Output the [X, Y] coordinate of the center of the cell containing the given text.  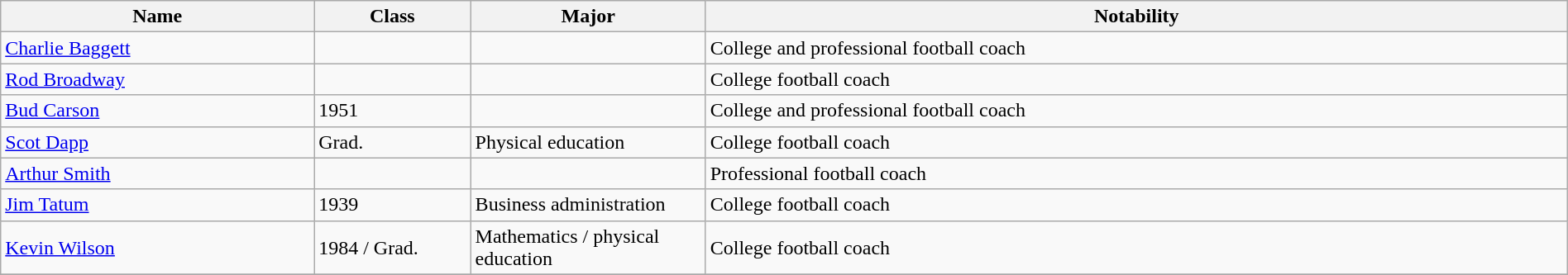
Bud Carson [157, 111]
Arthur Smith [157, 173]
Business administration [588, 205]
Rod Broadway [157, 79]
Class [392, 17]
Notability [1136, 17]
Grad. [392, 142]
Name [157, 17]
1939 [392, 205]
1951 [392, 111]
Scot Dapp [157, 142]
Physical education [588, 142]
Professional football coach [1136, 173]
Major [588, 17]
Jim Tatum [157, 205]
1984 / Grad. [392, 248]
Mathematics / physical education [588, 248]
Charlie Baggett [157, 48]
Kevin Wilson [157, 248]
